Scan for the cell matching the given text and deliver its (x, y) coordinate at center. 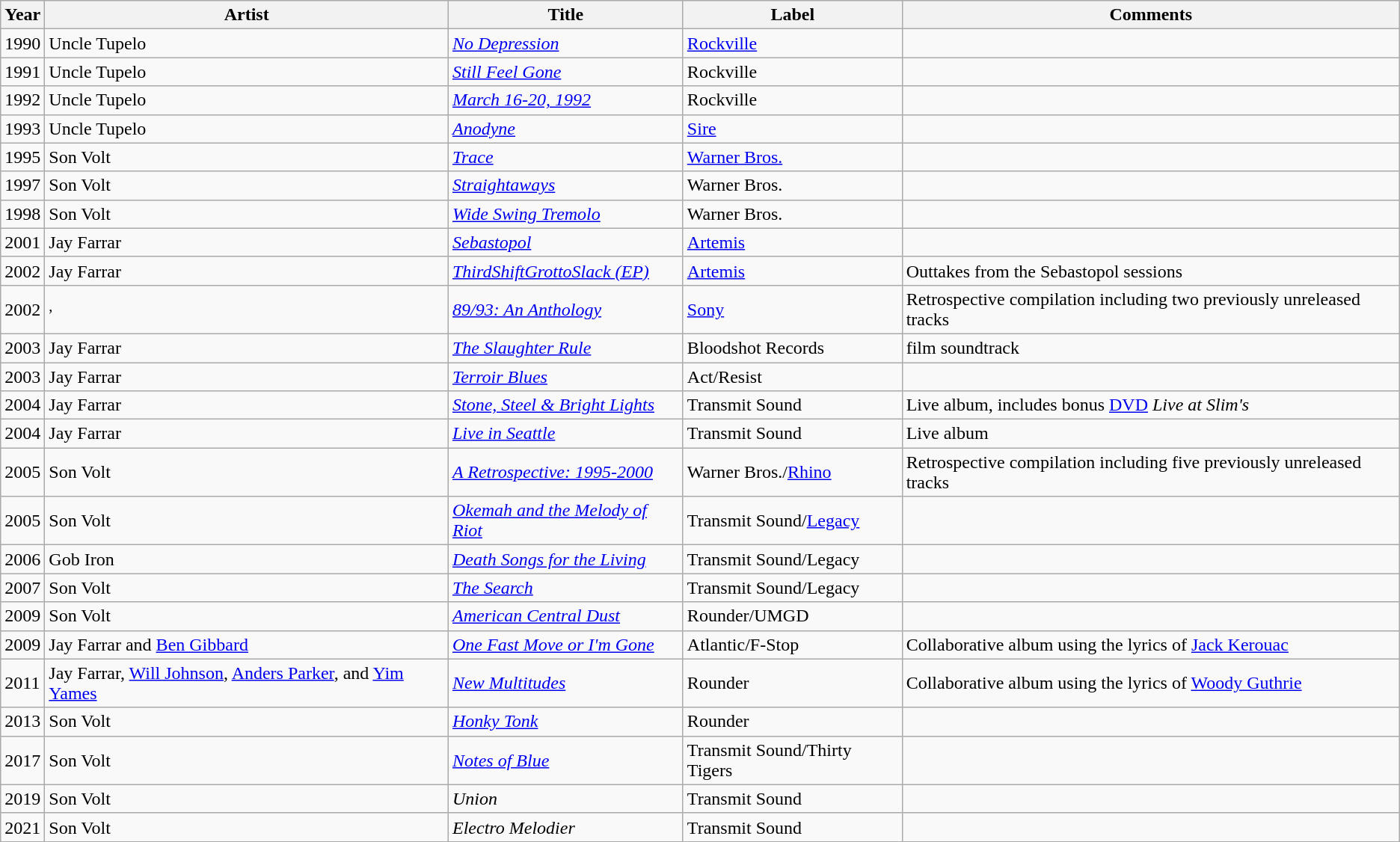
No Depression (565, 43)
1990 (22, 43)
Death Songs for the Living (565, 559)
One Fast Move or I'm Gone (565, 645)
Sire (793, 129)
Trace (565, 157)
Outtakes from the Sebastopol sessions (1150, 271)
89/93: An Anthology (565, 310)
film soundtrack (1150, 348)
2006 (22, 559)
, (247, 310)
1997 (22, 185)
Atlantic/F-Stop (793, 645)
1995 (22, 157)
Retrospective compilation including two previously unreleased tracks (1150, 310)
Okemah and the Melody of Riot (565, 520)
American Central Dust (565, 616)
2007 (22, 588)
Notes of Blue (565, 760)
Live album (1150, 434)
Electro Melodier (565, 827)
1991 (22, 72)
Act/Resist (793, 376)
Stone, Steel & Bright Lights (565, 405)
Terroir Blues (565, 376)
Jay Farrar, Will Johnson, Anders Parker, and Yim Yames (247, 683)
Year (22, 15)
Retrospective compilation including five previously unreleased tracks (1150, 473)
Sony (793, 310)
Collaborative album using the lyrics of Woody Guthrie (1150, 683)
2011 (22, 683)
Still Feel Gone (565, 72)
A Retrospective: 1995-2000 (565, 473)
Wide Swing Tremolo (565, 214)
Union (565, 799)
March 16-20, 1992 (565, 100)
2013 (22, 722)
Title (565, 15)
Live album, includes bonus DVD Live at Slim's (1150, 405)
2021 (22, 827)
The Slaughter Rule (565, 348)
Warner Bros./Rhino (793, 473)
The Search (565, 588)
1992 (22, 100)
Collaborative album using the lyrics of Jack Kerouac (1150, 645)
New Multitudes (565, 683)
Straightaways (565, 185)
1993 (22, 129)
Label (793, 15)
2001 (22, 242)
Transmit Sound/Thirty Tigers (793, 760)
2017 (22, 760)
2019 (22, 799)
Bloodshot Records (793, 348)
Sebastopol (565, 242)
Live in Seattle (565, 434)
ThirdShiftGrottoSlack (EP) (565, 271)
1998 (22, 214)
Rounder/UMGD (793, 616)
Comments (1150, 15)
Honky Tonk (565, 722)
Gob Iron (247, 559)
Anodyne (565, 129)
Jay Farrar and Ben Gibbard (247, 645)
Artist (247, 15)
